Locate the cell with the specified text and output its [X, Y] center coordinate. 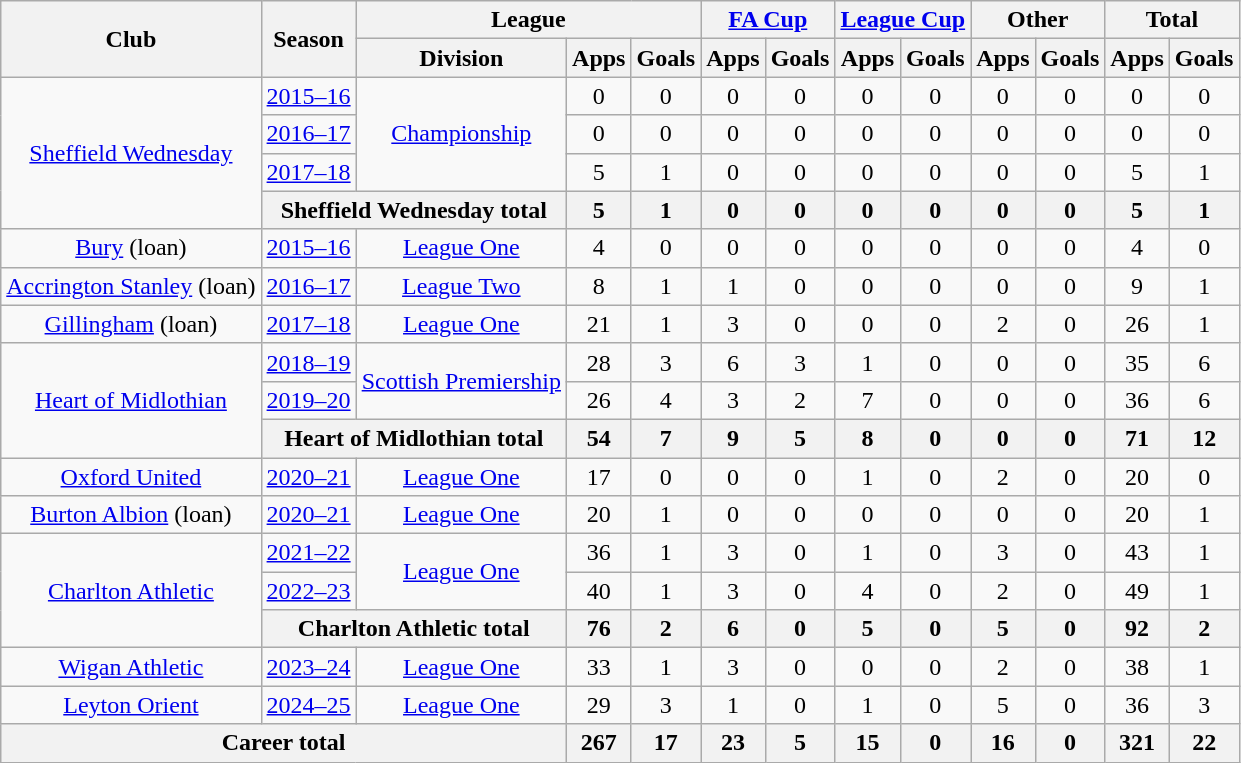
71 [1137, 438]
35 [1137, 362]
92 [1137, 629]
Scottish Premiership [461, 381]
Gillingham (loan) [131, 324]
43 [1137, 553]
Sheffield Wednesday total [414, 210]
Division [461, 58]
2024–25 [308, 705]
321 [1137, 743]
League Two [461, 286]
League Cup [903, 20]
Championship [461, 134]
267 [599, 743]
League [528, 20]
33 [599, 667]
76 [599, 629]
Other [1038, 20]
12 [1204, 438]
40 [599, 591]
Club [131, 39]
38 [1137, 667]
29 [599, 705]
54 [599, 438]
FA Cup [768, 20]
Sheffield Wednesday [131, 153]
2021–22 [308, 553]
Oxford United [131, 477]
2018–19 [308, 362]
21 [599, 324]
Accrington Stanley (loan) [131, 286]
Heart of Midlothian [131, 400]
Total [1172, 20]
Heart of Midlothian total [414, 438]
Season [308, 39]
15 [868, 743]
2023–24 [308, 667]
Bury (loan) [131, 248]
Charlton Athletic [131, 591]
49 [1137, 591]
Burton Albion (loan) [131, 515]
Leyton Orient [131, 705]
Charlton Athletic total [414, 629]
2019–20 [308, 400]
28 [599, 362]
Wigan Athletic [131, 667]
2022–23 [308, 591]
23 [733, 743]
Career total [284, 743]
16 [1003, 743]
22 [1204, 743]
